Locate the cell with the specified text and output its (x, y) center coordinate. 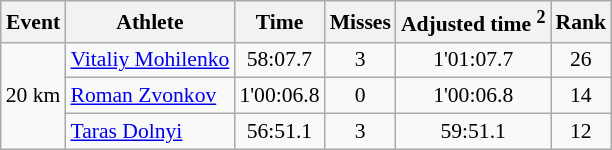
26 (580, 60)
Misses (360, 22)
59:51.1 (474, 132)
0 (360, 96)
Vitaliy Mohilenko (150, 60)
Taras Dolnyi (150, 132)
Athlete (150, 22)
12 (580, 132)
56:51.1 (279, 132)
Rank (580, 22)
14 (580, 96)
1'01:07.7 (474, 60)
20 km (34, 96)
Event (34, 22)
58:07.7 (279, 60)
Roman Zvonkov (150, 96)
Adjusted time 2 (474, 22)
Time (279, 22)
